Return the (x, y) coordinate for the center point of the cell that contains the specified text.  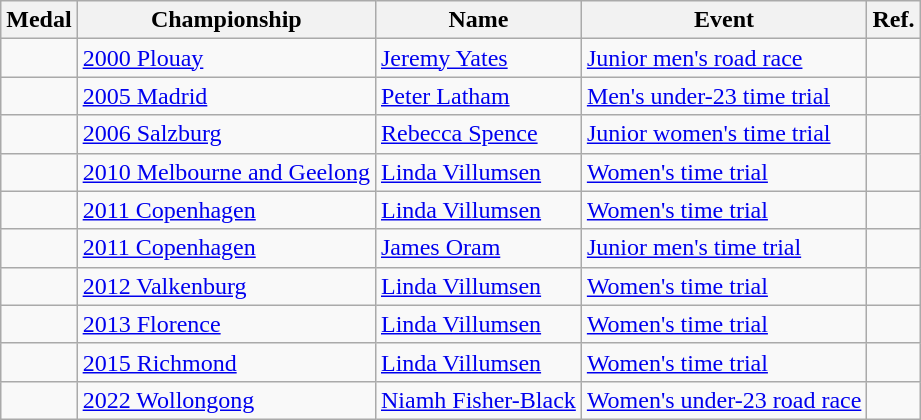
Medal (39, 20)
Name (478, 20)
2015 Richmond (226, 362)
2010 Melbourne and Geelong (226, 172)
Peter Latham (478, 96)
2022 Wollongong (226, 400)
Junior women's time trial (724, 134)
James Oram (478, 248)
Men's under-23 time trial (724, 96)
Ref. (894, 20)
Event (724, 20)
Junior men's road race (724, 58)
Rebecca Spence (478, 134)
Championship (226, 20)
Women's under-23 road race (724, 400)
2006 Salzburg (226, 134)
2000 Plouay (226, 58)
2012 Valkenburg (226, 286)
Junior men's time trial (724, 248)
Jeremy Yates (478, 58)
Niamh Fisher-Black (478, 400)
2013 Florence (226, 324)
2005 Madrid (226, 96)
